Identify which cell holds the provided text, then report its (X, Y) central coordinate. 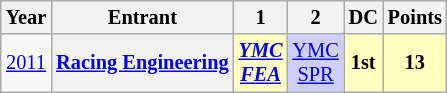
1 (261, 17)
Points (415, 17)
Racing Engineering (142, 63)
Entrant (142, 17)
YMCSPR (315, 63)
2011 (26, 63)
2 (315, 17)
Year (26, 17)
1st (364, 63)
YMCFEA (261, 63)
DC (364, 17)
13 (415, 63)
